From the cell containing the given text, extract its center point as [x, y] coordinate. 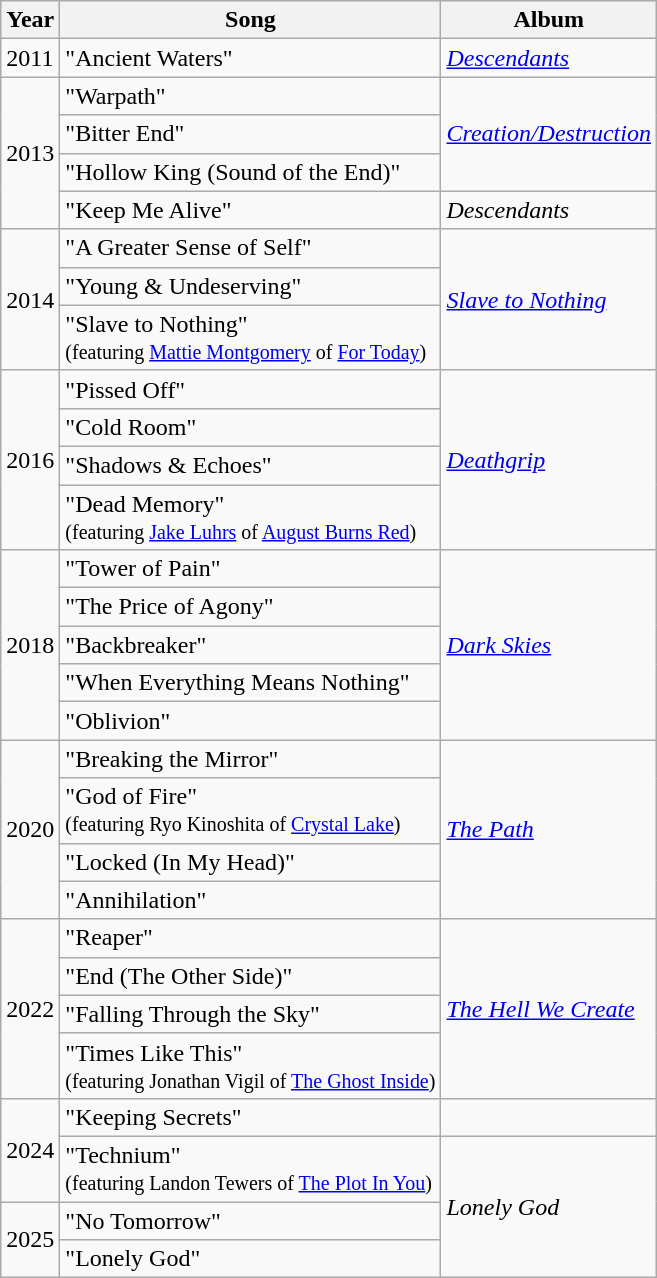
"Bitter End" [250, 134]
2011 [30, 58]
2024 [30, 1150]
"Keep Me Alive" [250, 210]
"God of Fire"(featuring Ryo Kinoshita of Crystal Lake) [250, 810]
"Tower of Pain" [250, 569]
"Oblivion" [250, 721]
"Pissed Off" [250, 389]
"Young & Undeserving" [250, 286]
2014 [30, 300]
"Dead Memory"(featuring Jake Luhrs of August Burns Red) [250, 516]
"Keeping Secrets" [250, 1117]
Slave to Nothing [549, 300]
"No Tomorrow" [250, 1221]
"Cold Room" [250, 427]
2020 [30, 830]
2016 [30, 460]
"Technium"(featuring Landon Tewers of The Plot In You) [250, 1168]
2025 [30, 1240]
"Ancient Waters" [250, 58]
"Breaking the Mirror" [250, 759]
"Slave to Nothing"(featuring Mattie Montgomery of For Today) [250, 338]
2018 [30, 645]
"Hollow King (Sound of the End)" [250, 172]
Deathgrip [549, 460]
Creation/Destruction [549, 134]
Dark Skies [549, 645]
"Annihilation" [250, 900]
"Reaper" [250, 938]
"Locked (In My Head)" [250, 862]
"Shadows & Echoes" [250, 465]
"End (The Other Side)" [250, 976]
The Hell We Create [549, 1008]
"A Greater Sense of Self" [250, 248]
The Path [549, 830]
Album [549, 20]
"When Everything Means Nothing" [250, 683]
Year [30, 20]
2013 [30, 153]
"The Price of Agony" [250, 607]
"Warpath" [250, 96]
2022 [30, 1008]
Song [250, 20]
"Backbreaker" [250, 645]
"Falling Through the Sky" [250, 1014]
"Times Like This"(featuring Jonathan Vigil of The Ghost Inside) [250, 1066]
"Lonely God" [250, 1259]
Lonely God [549, 1206]
